Capture the cell that displays the provided text and extract its [x, y] central coordinate. 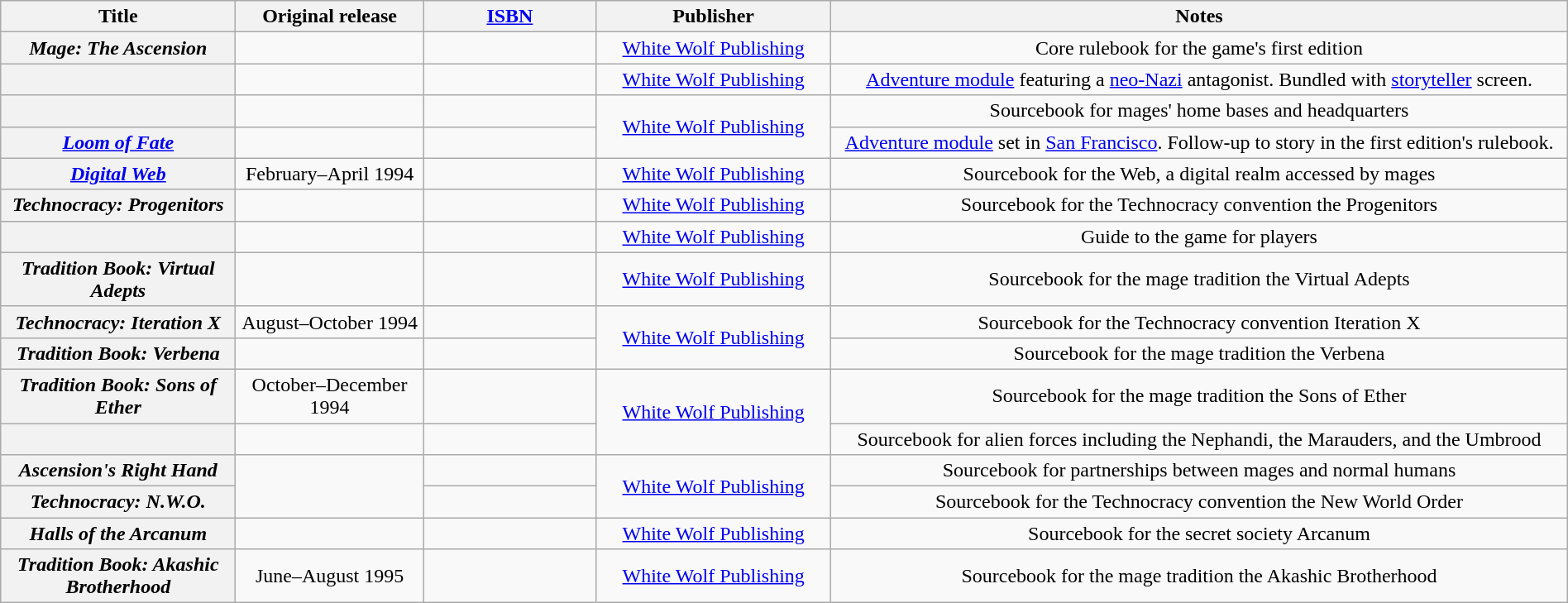
Mage: The Ascension [118, 48]
Tradition Book: Akashic Brotherhood [118, 576]
February–April 1994 [329, 174]
June–August 1995 [329, 576]
Notes [1199, 17]
Sourcebook for the mage tradition the Sons of Ether [1199, 395]
Sourcebook for the secret society Arcanum [1199, 534]
ISBN [509, 17]
Ascension's Right Hand [118, 471]
Loom of Fate [118, 142]
Sourcebook for the Technocracy convention the New World Order [1199, 502]
Sourcebook for the mage tradition the Akashic Brotherhood [1199, 576]
Sourcebook for alien forces including the Nephandi, the Marauders, and the Umbrood [1199, 439]
October–December 1994 [329, 395]
Technocracy: Iteration X [118, 322]
Sourcebook for the mage tradition the Verbena [1199, 353]
Tradition Book: Virtual Adepts [118, 280]
Sourcebook for mages' home bases and headquarters [1199, 111]
Adventure module featuring a neo-Nazi antagonist. Bundled with storyteller screen. [1199, 79]
Core rulebook for the game's first edition [1199, 48]
Sourcebook for the Technocracy convention Iteration X [1199, 322]
Technocracy: N.W.O. [118, 502]
Original release [329, 17]
Technocracy: Progenitors [118, 205]
Sourcebook for the Web, a digital realm accessed by mages [1199, 174]
Publisher [714, 17]
Sourcebook for partnerships between mages and normal humans [1199, 471]
Digital Web [118, 174]
Sourcebook for the Technocracy convention the Progenitors [1199, 205]
Sourcebook for the mage tradition the Virtual Adepts [1199, 280]
Guide to the game for players [1199, 237]
August–October 1994 [329, 322]
Adventure module set in San Francisco. Follow-up to story in the first edition's rulebook. [1199, 142]
Title [118, 17]
Halls of the Arcanum [118, 534]
Tradition Book: Sons of Ether [118, 395]
Tradition Book: Verbena [118, 353]
